Locate the cell with the specified text and output its (X, Y) center coordinate. 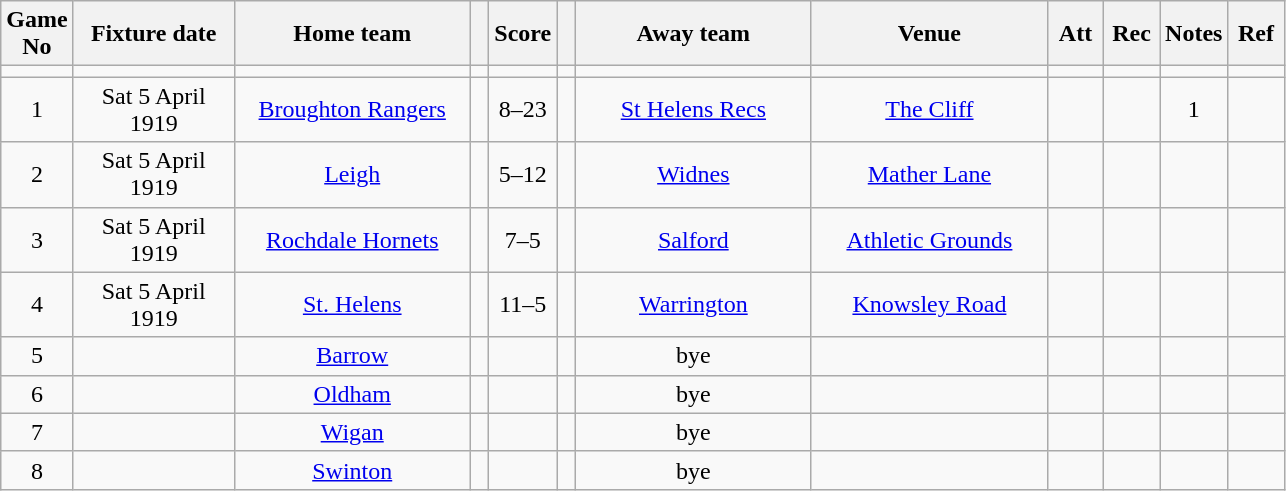
Swinton (352, 470)
Broughton Rangers (352, 110)
Oldham (352, 394)
8–23 (523, 110)
St Helens Recs (693, 110)
Ref (1256, 34)
Away team (693, 34)
Knowsley Road (929, 304)
Leigh (352, 174)
Barrow (352, 356)
Venue (929, 34)
4 (37, 304)
3 (37, 240)
7 (37, 432)
Wigan (352, 432)
8 (37, 470)
Notes (1194, 34)
11–5 (523, 304)
Att (1075, 34)
Fixture date (154, 34)
7–5 (523, 240)
5–12 (523, 174)
Home team (352, 34)
Game No (37, 34)
Warrington (693, 304)
Athletic Grounds (929, 240)
Score (523, 34)
Rochdale Hornets (352, 240)
Salford (693, 240)
Widnes (693, 174)
St. Helens (352, 304)
The Cliff (929, 110)
2 (37, 174)
Rec (1132, 34)
6 (37, 394)
5 (37, 356)
Mather Lane (929, 174)
